From the cell containing the given text, extract its center point as [X, Y] coordinate. 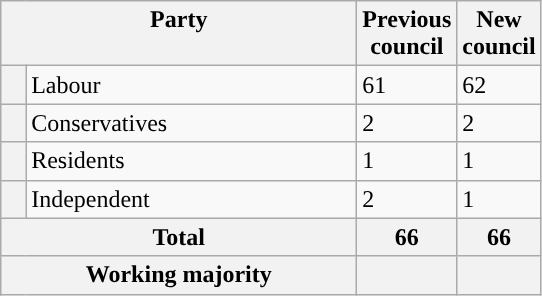
Previous council [407, 34]
Residents [192, 161]
Independent [192, 199]
61 [407, 85]
Conservatives [192, 123]
New council [499, 34]
Party [179, 34]
62 [499, 85]
Total [179, 237]
Working majority [179, 275]
Labour [192, 85]
